Scan for the cell matching the given text and deliver its [x, y] coordinate at center. 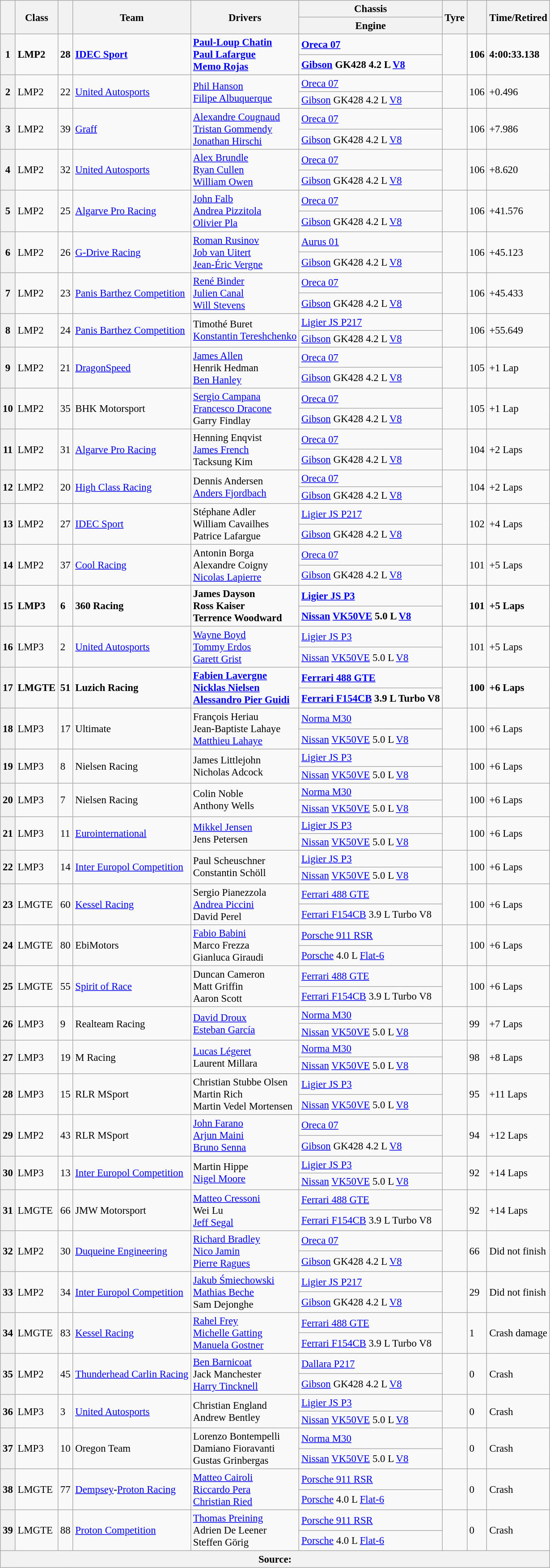
Realteam Racing [132, 1023]
John Falb Andrea Pizzitola Olivier Pla [245, 211]
60 [65, 904]
33 [8, 1292]
Source: [275, 1560]
18 [8, 729]
M Racing [132, 1057]
51 [65, 688]
Sergio Pianezzola Andrea Piccini David Perel [245, 904]
43 [65, 1136]
+7 Laps [518, 1023]
François Heriau Jean-Baptiste Lahaye Matthieu Lahaye [245, 729]
Phil Hanson Filipe Albuquerque [245, 92]
Colin Noble Anthony Wells [245, 800]
+4 Laps [518, 524]
+12 Laps [518, 1136]
80 [65, 945]
5 [8, 211]
Luzich Racing [132, 688]
James Littlejohn Nicholas Adcock [245, 767]
Graff [132, 129]
+41.576 [518, 211]
Rahel Frey Michelle Gatting Manuela Gostner [245, 1333]
Lorenzo Bontempelli Damiano Fioravanti Gustas Grinbergas [245, 1449]
Oregon Team [132, 1449]
René Binder Julien Canal Will Stevens [245, 293]
Engine [371, 26]
Alexandre Cougnaud Tristan Gommendy Jonathan Hirschi [245, 129]
Ben Barnicoat Jack Manchester Harry Tincknell [245, 1374]
BHK Motorsport [132, 409]
12 [8, 487]
JMW Motorsport [132, 1210]
EbiMotors [132, 945]
95 [477, 1095]
Alex Brundle Ryan Cullen William Owen [245, 170]
Mikkel Jensen Jens Petersen [245, 834]
Stéphane Adler William Cavailhes Patrice Lafargue [245, 524]
94 [477, 1136]
98 [477, 1057]
Matteo Cairoli Riccardo Pera Christian Ried [245, 1490]
36 [8, 1411]
Crash damage [518, 1333]
Chassis [371, 9]
Fabio Babini Marco Frezza Gianluca Giraudi [245, 945]
Jakub Śmiechowski Mathias Beche Sam Dejonghe [245, 1292]
Martin Hippe Nigel Moore [245, 1173]
Dennis Andersen Anders Fjordbach [245, 487]
Thunderhead Carlin Racing [132, 1374]
James Allen Henrik Hedman Ben Hanley [245, 368]
G-Drive Racing [132, 252]
Eurointernational [132, 834]
+45.123 [518, 252]
55 [65, 987]
+11 Laps [518, 1095]
Paul Scheuschner Constantin Schöll [245, 867]
Wayne Boyd Tommy Erdos Garett Grist [245, 647]
Class [37, 17]
77 [65, 1490]
4 [8, 170]
Time/Retired [518, 17]
James Dayson Ross Kaiser Terrence Woodward [245, 606]
Henning Enqvist James French Tacksung Kim [245, 449]
Ultimate [132, 729]
Duqueine Engineering [132, 1251]
Dempsey-Proton Racing [132, 1490]
Spirit of Race [132, 987]
Lucas Légeret Laurent Millara [245, 1057]
+8 Laps [518, 1057]
Richard Bradley Nico Jamin Pierre Ragues [245, 1251]
360 Racing [132, 606]
+7.986 [518, 129]
Drivers [245, 17]
High Class Racing [132, 487]
Aurus 01 [371, 242]
Team [132, 17]
88 [65, 1530]
Dallara P217 [371, 1364]
Tyre [454, 17]
Christian Stubbe Olsen Martin Rich Martin Vedel Mortensen [245, 1095]
+0.496 [518, 92]
Timothé Buret Konstantin Tereshchenko [245, 330]
David Droux Esteban García [245, 1023]
Paul-Loup Chatin Paul Lafargue Memo Rojas [245, 55]
+45.433 [518, 293]
99 [477, 1023]
Antonin Borga Alexandre Coigny Nicolas Lapierre [245, 565]
102 [477, 524]
38 [8, 1490]
Cool Racing [132, 565]
16 [8, 647]
Sergio Campana Francesco Dracone Garry Findlay [245, 409]
Duncan Cameron Matt Griffin Aaron Scott [245, 987]
45 [65, 1374]
Roman Rusinov Job van Uitert Jean-Éric Vergne [245, 252]
Christian England Andrew Bentley [245, 1411]
83 [65, 1333]
+8.620 [518, 170]
DragonSpeed [132, 368]
4:00:33.138 [518, 55]
Fabien Lavergne Nicklas Nielsen Alessandro Pier Guidi [245, 688]
+55.649 [518, 330]
Thomas Preining Adrien De Leener Steffen Görig [245, 1530]
Proton Competition [132, 1530]
Matteo Cressoni Wei Lu Jeff Segal [245, 1210]
John Farano Arjun Maini Bruno Senna [245, 1136]
